Extract the [x, y] coordinate from the center of the cell holding the provided text.  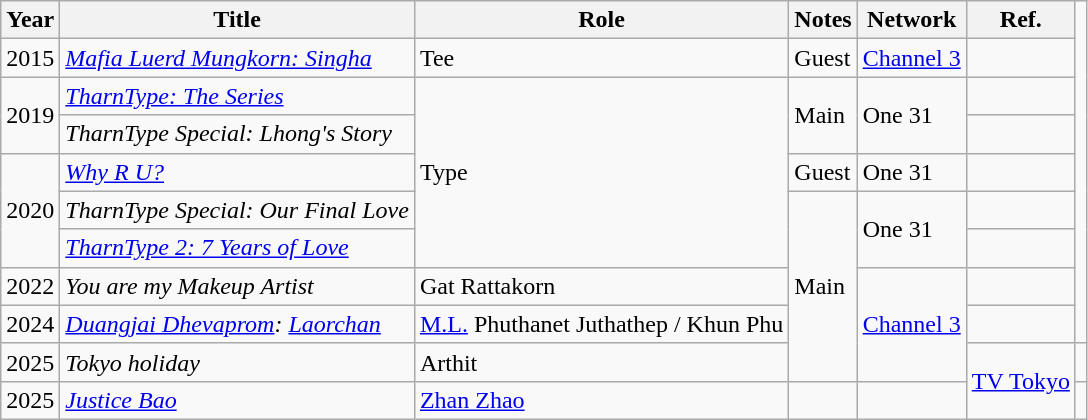
2022 [30, 286]
2020 [30, 210]
Why R U? [238, 172]
2015 [30, 58]
Zhan Zhao [601, 400]
2024 [30, 324]
Justice Bao [238, 400]
You are my Makeup Artist [238, 286]
Year [30, 20]
Arthit [601, 362]
TharnType: The Series [238, 96]
2019 [30, 115]
Ref. [1020, 20]
TharnType Special: Our Final Love [238, 210]
Mafia Luerd Mungkorn: Singha [238, 58]
Tee [601, 58]
TharnType 2: 7 Years of Love [238, 248]
Network [912, 20]
Role [601, 20]
Notes [823, 20]
M.L. Phuthanet Juthathep / Khun Phu [601, 324]
Title [238, 20]
TharnType Special: Lhong's Story [238, 134]
Duangjai Dhevaprom: Laorchan [238, 324]
Gat Rattakorn [601, 286]
Type [601, 172]
Tokyo holiday [238, 362]
TV Tokyo [1020, 381]
